Detect which cell encompasses the target text, then output its [X, Y] center coordinate. 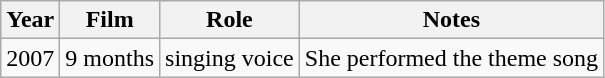
singing voice [230, 58]
Notes [451, 20]
Film [110, 20]
Role [230, 20]
9 months [110, 58]
2007 [30, 58]
She performed the theme song [451, 58]
Year [30, 20]
